Detect which cell encompasses the target text, then output its [x, y] center coordinate. 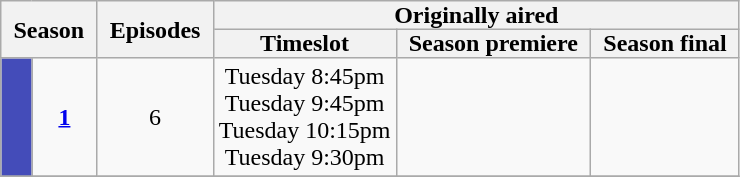
6 [155, 118]
Originally aired [476, 15]
Season [49, 30]
Episodes [155, 30]
1 [64, 118]
Season premiere [494, 43]
Tuesday 8:45pm Tuesday 9:45pm Tuesday 10:15pm Tuesday 9:30pm [304, 118]
Season final [666, 43]
Timeslot [304, 43]
